Identify which cell holds the provided text, then report its [x, y] central coordinate. 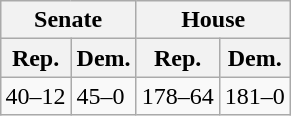
40–12 [36, 96]
45–0 [104, 96]
House [213, 20]
Senate [68, 20]
181–0 [254, 96]
178–64 [178, 96]
